Extract the (X, Y) coordinate from the center of the cell holding the provided text.  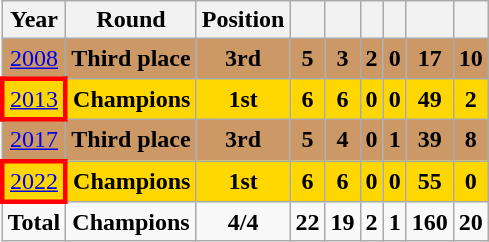
17 (430, 59)
Total (34, 222)
4 (342, 140)
Year (34, 20)
20 (470, 222)
160 (430, 222)
8 (470, 140)
22 (308, 222)
2022 (34, 180)
10 (470, 59)
49 (430, 98)
2008 (34, 59)
19 (342, 222)
3 (342, 59)
2013 (34, 98)
Round (131, 20)
39 (430, 140)
4/4 (243, 222)
2017 (34, 140)
55 (430, 180)
Position (243, 20)
